Search for the cell housing the specified text and yield its [x, y] center coordinate. 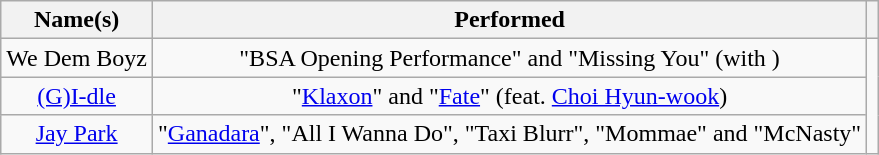
Jay Park [77, 134]
"BSA Opening Performance" and "Missing You" (with ) [510, 58]
"Klaxon" and "Fate" (feat. Choi Hyun-wook) [510, 96]
Name(s) [77, 20]
(G)I-dle [77, 96]
"Ganadara", "All I Wanna Do", "Taxi Blurr", "Mommae" and "McNasty" [510, 134]
We Dem Boyz [77, 58]
Performed [510, 20]
